Find where the given text appears and provide that cell's center as (x, y) coordinate. 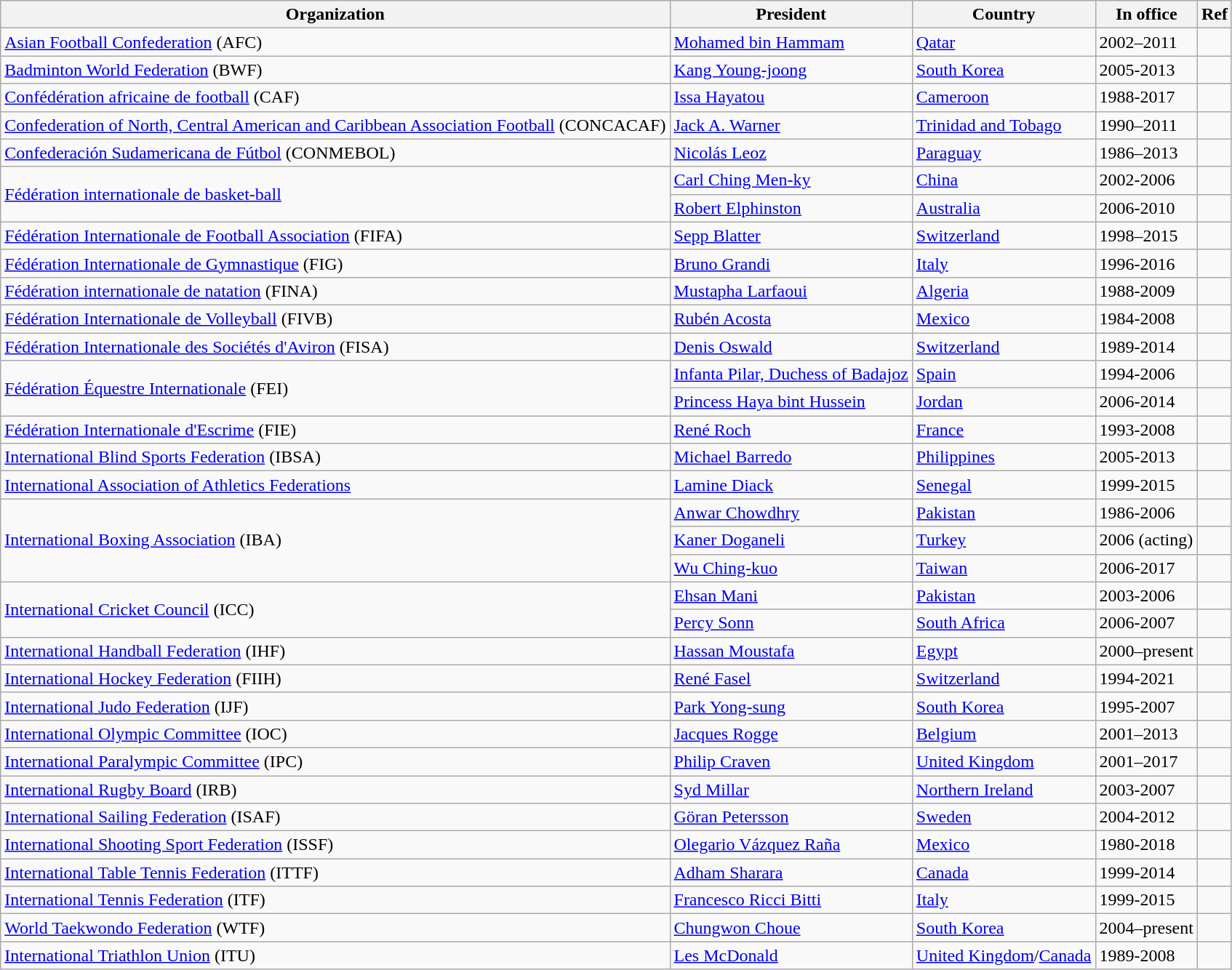
Fédération Internationale de Football Association (FIFA) (335, 236)
1990–2011 (1146, 125)
Lamine Diack (791, 485)
Fédération internationale de basket-ball (335, 194)
1998–2015 (1146, 236)
2004–present (1146, 928)
Michael Barredo (791, 457)
2002-2006 (1146, 180)
Fédération Internationale de Volleyball (FIVB) (335, 318)
Spain (1004, 374)
Egypt (1004, 651)
2001–2017 (1146, 761)
Francesco Ricci Bitti (791, 900)
Mohamed bin Hammam (791, 42)
International Cricket Council (ICC) (335, 609)
Göran Petersson (791, 817)
1994-2006 (1146, 374)
1989-2008 (1146, 955)
China (1004, 180)
1993-2008 (1146, 430)
Asian Football Confederation (AFC) (335, 42)
Canada (1004, 873)
Bruno Grandi (791, 263)
Philippines (1004, 457)
Trinidad and Tobago (1004, 125)
2006-2017 (1146, 568)
1995-2007 (1146, 706)
Princess Haya bint Hussein (791, 402)
International Shooting Sport Federation (ISSF) (335, 845)
Ehsan Mani (791, 596)
René Fasel (791, 678)
Anwar Chowdhry (791, 513)
1986–2013 (1146, 153)
Australia (1004, 208)
Badminton World Federation (BWF) (335, 70)
1988-2009 (1146, 291)
Paraguay (1004, 153)
Hassan Moustafa (791, 651)
Infanta Pilar, Duchess of Badajoz (791, 374)
Algeria (1004, 291)
Fédération Internationale d'Escrime (FIE) (335, 430)
Park Yong-sung (791, 706)
Syd Millar (791, 789)
Jack A. Warner (791, 125)
1980-2018 (1146, 845)
2000–present (1146, 651)
Organization (335, 15)
Adham Sharara (791, 873)
Les McDonald (791, 955)
Jacques Rogge (791, 734)
International Sailing Federation (ISAF) (335, 817)
International Table Tennis Federation (ITTF) (335, 873)
2006-2007 (1146, 623)
René Roch (791, 430)
International Boxing Association (IBA) (335, 540)
1989-2014 (1146, 347)
International Judo Federation (IJF) (335, 706)
Taiwan (1004, 568)
2004-2012 (1146, 817)
In office (1146, 15)
Country (1004, 15)
South Africa (1004, 623)
Fédération Équestre Internationale (FEI) (335, 388)
Olegario Vázquez Raña (791, 845)
Percy Sonn (791, 623)
Cameroon (1004, 97)
Confédération africaine de football (CAF) (335, 97)
Turkey (1004, 540)
1996-2016 (1146, 263)
International Blind Sports Federation (IBSA) (335, 457)
Issa Hayatou (791, 97)
International Association of Athletics Federations (335, 485)
2002–2011 (1146, 42)
1988-2017 (1146, 97)
Senegal (1004, 485)
1999-2014 (1146, 873)
Wu Ching-kuo (791, 568)
United Kingdom/Canada (1004, 955)
2003-2007 (1146, 789)
Qatar (1004, 42)
Northern Ireland (1004, 789)
1986-2006 (1146, 513)
International Triathlon Union (ITU) (335, 955)
Ref (1215, 15)
Fédération Internationale de Gymnastique (FIG) (335, 263)
Belgium (1004, 734)
International Paralympic Committee (IPC) (335, 761)
Kang Young-joong (791, 70)
Denis Oswald (791, 347)
World Taekwondo Federation (WTF) (335, 928)
2003-2006 (1146, 596)
International Tennis Federation (ITF) (335, 900)
Mustapha Larfaoui (791, 291)
Sepp Blatter (791, 236)
1994-2021 (1146, 678)
Confederación Sudamericana de Fútbol (CONMEBOL) (335, 153)
Fédération Internationale des Sociétés d'Aviron (FISA) (335, 347)
Rubén Acosta (791, 318)
Kaner Doganeli (791, 540)
2006-2010 (1146, 208)
Philip Craven (791, 761)
Confederation of North, Central American and Caribbean Association Football (CONCACAF) (335, 125)
Robert Elphinston (791, 208)
Sweden (1004, 817)
Nicolás Leoz (791, 153)
France (1004, 430)
International Rugby Board (IRB) (335, 789)
2006-2014 (1146, 402)
Jordan (1004, 402)
1984-2008 (1146, 318)
President (791, 15)
United Kingdom (1004, 761)
Carl Ching Men-ky (791, 180)
2001–2013 (1146, 734)
2006 (acting) (1146, 540)
International Olympic Committee (IOC) (335, 734)
International Handball Federation (IHF) (335, 651)
Fédération internationale de natation (FINA) (335, 291)
Chungwon Choue (791, 928)
International Hockey Federation (FIIH) (335, 678)
